Determine the (x, y) coordinate at the center of the cell enclosing the given text.  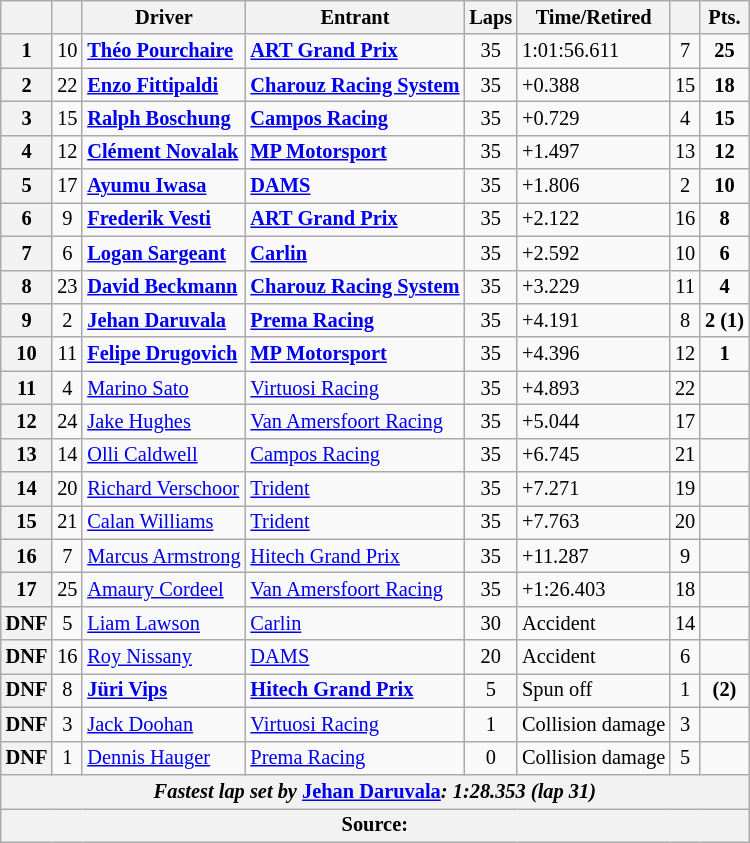
23 (67, 287)
Logan Sargeant (164, 253)
+1.806 (594, 186)
Laps (490, 17)
2 (1) (724, 320)
+6.745 (594, 455)
24 (67, 421)
+0.729 (594, 118)
Clément Novalak (164, 152)
(2) (724, 690)
+3.229 (594, 287)
Ralph Boschung (164, 118)
+0.388 (594, 85)
Entrant (356, 17)
Driver (164, 17)
+4.893 (594, 388)
Pts. (724, 17)
+4.396 (594, 354)
Jack Doohan (164, 724)
Enzo Fittipaldi (164, 85)
Dennis Hauger (164, 758)
David Beckmann (164, 287)
+1.497 (594, 152)
+7.763 (594, 522)
+5.044 (594, 421)
+4.191 (594, 320)
Marcus Armstrong (164, 556)
Calan Williams (164, 522)
30 (490, 623)
Marino Sato (164, 388)
Théo Pourchaire (164, 51)
19 (685, 489)
Frederik Vesti (164, 219)
Ayumu Iwasa (164, 186)
+2.122 (594, 219)
Source: (375, 825)
Spun off (594, 690)
+2.592 (594, 253)
0 (490, 758)
+1:26.403 (594, 589)
Felipe Drugovich (164, 354)
Time/Retired (594, 17)
Liam Lawson (164, 623)
Jake Hughes (164, 421)
Fastest lap set by Jehan Daruvala: 1:28.353 (lap 31) (375, 791)
Olli Caldwell (164, 455)
Richard Verschoor (164, 489)
1:01:56.611 (594, 51)
Jüri Vips (164, 690)
+7.271 (594, 489)
Roy Nissany (164, 657)
Jehan Daruvala (164, 320)
+11.287 (594, 556)
Amaury Cordeel (164, 589)
